Extract the [X, Y] coordinate from the center of the cell holding the provided text.  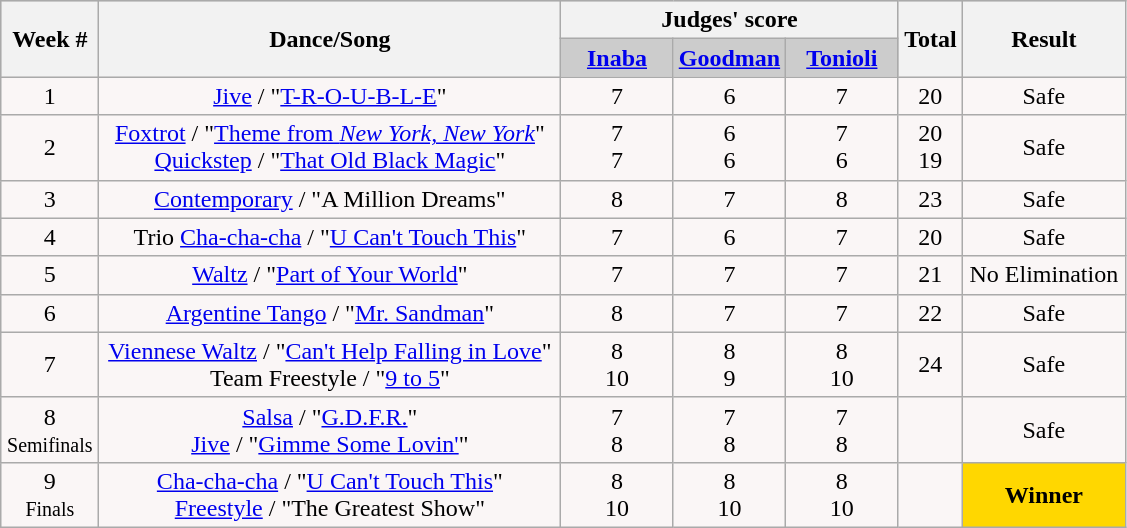
Foxtrot / "Theme from New York, New York" Quickstep / "That Old Black Magic" [330, 148]
Cha-cha-cha / "U Can't Touch This" Freestyle / "The Greatest Show" [330, 494]
1 [50, 96]
Trio Cha-cha-cha / "U Can't Touch This" [330, 237]
Jive / "T-R-O-U-B-L-E" [330, 96]
2019 [930, 148]
Total [930, 39]
No Elimination [1044, 275]
Waltz / "Part of Your World" [330, 275]
Goodman [729, 58]
2 [50, 148]
23 [930, 199]
66 [729, 148]
Inaba [617, 58]
3 [50, 199]
22 [930, 313]
5 [50, 275]
Viennese Waltz / "Can't Help Falling in Love" Team Freestyle / "9 to 5" [330, 364]
89 [729, 364]
Argentine Tango / "Mr. Sandman" [330, 313]
21 [930, 275]
77 [617, 148]
Result [1044, 39]
76 [842, 148]
9Finals [50, 494]
Tonioli [842, 58]
Winner [1044, 494]
Judges' score [730, 20]
Salsa / "G.D.F.R." Jive / "Gimme Some Lovin'" [330, 430]
8Semifinals [50, 430]
Contemporary / "A Million Dreams" [330, 199]
Dance/Song [330, 39]
24 [930, 364]
4 [50, 237]
Week # [50, 39]
